Find where the given text appears and provide that cell's center as [x, y] coordinate. 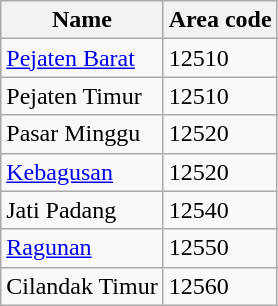
12540 [220, 210]
Jati Padang [82, 210]
Pasar Minggu [82, 134]
Pejaten Timur [82, 96]
Pejaten Barat [82, 58]
Area code [220, 20]
12550 [220, 248]
Cilandak Timur [82, 286]
Ragunan [82, 248]
Kebagusan [82, 172]
12560 [220, 286]
Name [82, 20]
